Pinpoint the cell where the given text exists, returning its [x, y] midpoint coordinate. 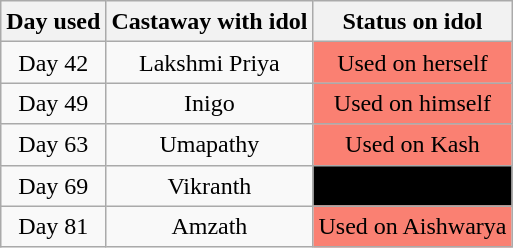
Day 63 [54, 144]
Used on herself [412, 62]
Day 42 [54, 62]
Umapathy [210, 144]
Day 49 [54, 104]
Used on himself [412, 104]
Used on Aishwarya [412, 226]
Status on idol [412, 22]
Day 81 [54, 226]
Inigo [210, 104]
Day used [54, 22]
Lakshmi Priya [210, 62]
Amzath [210, 226]
Castaway with idol [210, 22]
Vikranth [210, 186]
Used on Kash [412, 144]
Day 69 [54, 186]
